Locate the cell with the specified text and output its [x, y] center coordinate. 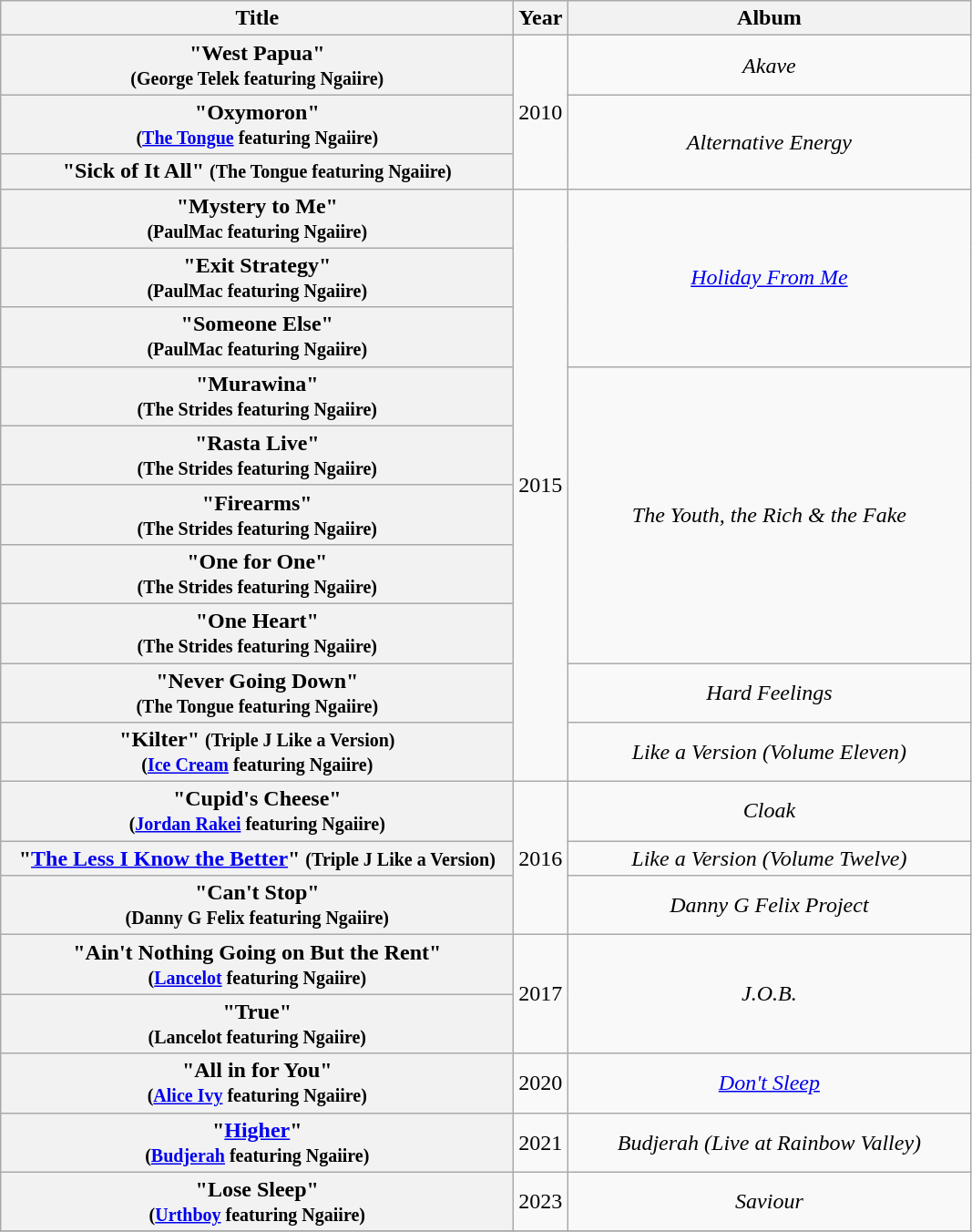
"One Heart" (The Strides featuring Ngaiire) [257, 632]
Danny G Felix Project [769, 906]
"The Less I Know the Better" (Triple J Like a Version) [257, 858]
Saviour [769, 1201]
2016 [541, 858]
Like a Version (Volume Eleven) [769, 753]
"Ain't Nothing Going on But the Rent" (Lancelot featuring Ngaiire) [257, 964]
Holiday From Me [769, 277]
J.O.B. [769, 994]
"Mystery to Me" (PaulMac featuring Ngaiire) [257, 219]
"Can't Stop" (Danny G Felix featuring Ngaiire) [257, 906]
"Exit Strategy" (PaulMac featuring Ngaiire) [257, 277]
"One for One" (The Strides featuring Ngaiire) [257, 574]
2015 [541, 485]
Like a Version (Volume Twelve) [769, 858]
Alternative Energy [769, 142]
"Oxymoron" (The Tongue featuring Ngaiire) [257, 124]
"True" (Lancelot featuring Ngaiire) [257, 1024]
Year [541, 18]
2020 [541, 1083]
2010 [541, 112]
2023 [541, 1201]
"West Papua" (George Telek featuring Ngaiire) [257, 66]
Akave [769, 66]
2021 [541, 1143]
Cloak [769, 811]
"All in for You" (Alice Ivy featuring Ngaiire) [257, 1083]
Don't Sleep [769, 1083]
"Rasta Live" (The Strides featuring Ngaiire) [257, 456]
Album [769, 18]
"Higher" (Budjerah featuring Ngaiire) [257, 1143]
"Sick of It All" (The Tongue featuring Ngaiire) [257, 171]
Budjerah (Live at Rainbow Valley) [769, 1143]
2017 [541, 994]
Hard Feelings [769, 693]
"Someone Else" (PaulMac featuring Ngaiire) [257, 337]
Title [257, 18]
"Never Going Down" (The Tongue featuring Ngaiire) [257, 693]
"Lose Sleep" (Urthboy featuring Ngaiire) [257, 1201]
"Cupid's Cheese" (Jordan Rakei featuring Ngaiire) [257, 811]
The Youth, the Rich & the Fake [769, 514]
"Kilter" (Triple J Like a Version)(Ice Cream featuring Ngaiire) [257, 753]
"Firearms" (The Strides featuring Ngaiire) [257, 514]
"Murawina" (The Strides featuring Ngaiire) [257, 395]
